Scan for the cell matching the given text and deliver its (x, y) coordinate at center. 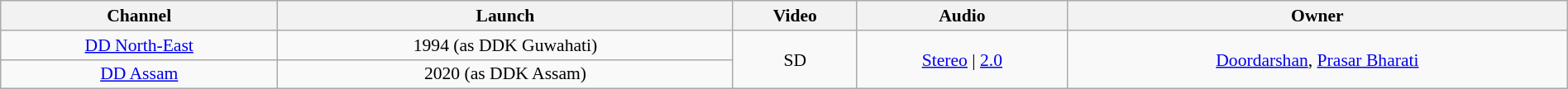
SD (795, 59)
DD North-East (139, 45)
2020 (as DDK Assam) (506, 74)
Owner (1318, 16)
Stereo | 2.0 (962, 59)
Doordarshan, Prasar Bharati (1318, 59)
DD Assam (139, 74)
Channel (139, 16)
Audio (962, 16)
Video (795, 16)
1994 (as DDK Guwahati) (506, 45)
Launch (506, 16)
